Identify which cell holds the provided text, then report its (x, y) central coordinate. 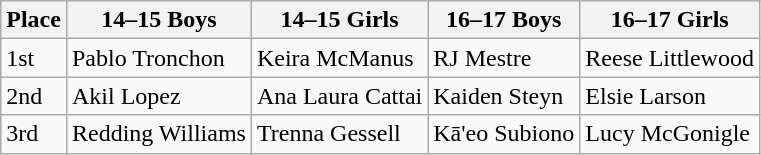
Kaiden Steyn (504, 96)
2nd (34, 96)
RJ Mestre (504, 58)
Trenna Gessell (339, 134)
Keira McManus (339, 58)
1st (34, 58)
14–15 Boys (158, 20)
Akil Lopez (158, 96)
Lucy McGonigle (670, 134)
Elsie Larson (670, 96)
Kā'eo Subiono (504, 134)
Redding Williams (158, 134)
16–17 Boys (504, 20)
Reese Littlewood (670, 58)
Ana Laura Cattai (339, 96)
16–17 Girls (670, 20)
14–15 Girls (339, 20)
3rd (34, 134)
Place (34, 20)
Pablo Tronchon (158, 58)
